Determine the (x, y) coordinate at the center of the cell enclosing the given text.  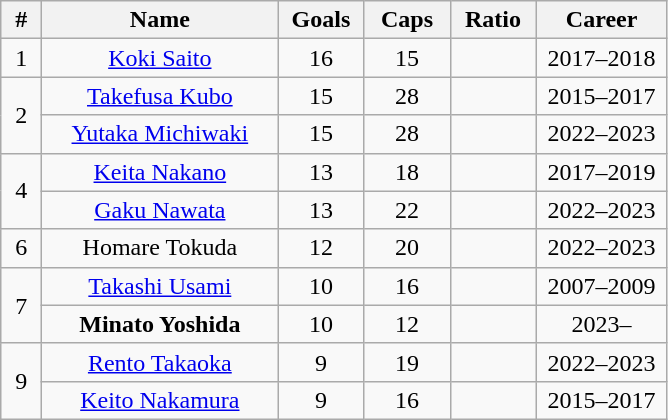
Minato Yoshida (160, 324)
Homare Tokuda (160, 248)
Name (160, 20)
2007–2009 (602, 286)
2023– (602, 324)
Keito Nakamura (160, 400)
Takefusa Kubo (160, 96)
# (22, 20)
2017–2019 (602, 172)
Ratio (493, 20)
4 (22, 191)
Caps (407, 20)
20 (407, 248)
Takashi Usami (160, 286)
6 (22, 248)
Koki Saito (160, 58)
Gaku Nawata (160, 210)
1 (22, 58)
2017–2018 (602, 58)
Rento Takaoka (160, 362)
Keita Nakano (160, 172)
Goals (321, 20)
22 (407, 210)
7 (22, 305)
18 (407, 172)
19 (407, 362)
Career (602, 20)
2 (22, 115)
Yutaka Michiwaki (160, 134)
